Find where the given text appears and provide that cell's center as (x, y) coordinate. 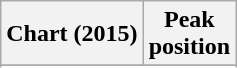
Peakposition (189, 34)
Chart (2015) (72, 34)
